Identify which cell holds the provided text, then report its [x, y] central coordinate. 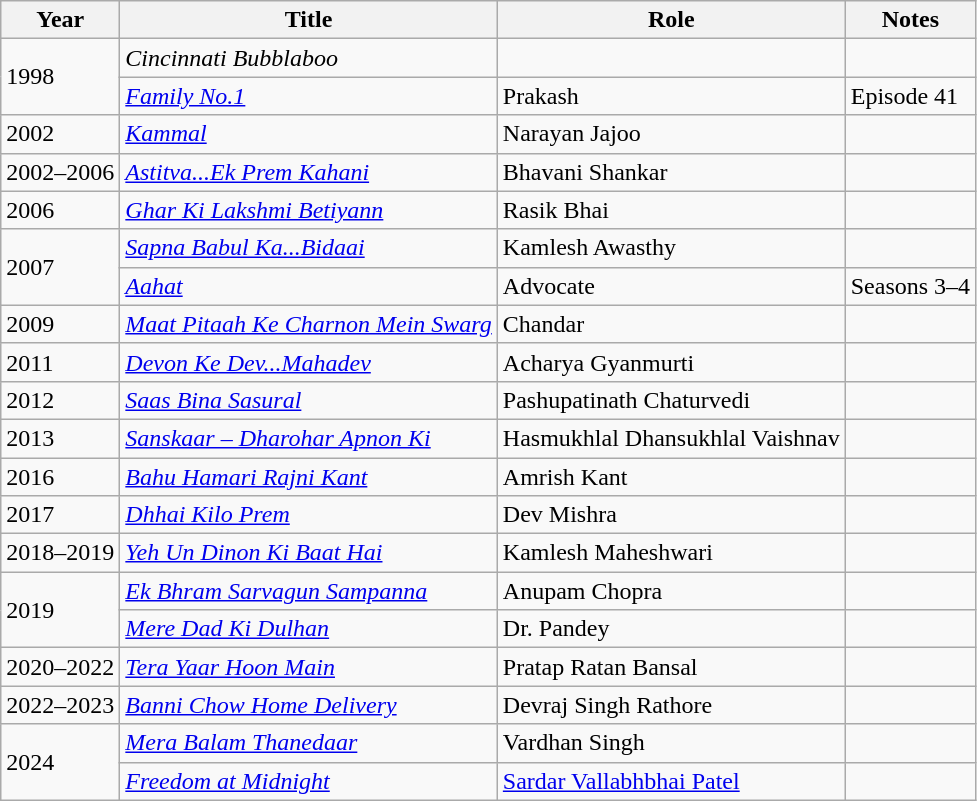
2007 [60, 267]
Narayan Jajoo [671, 134]
2006 [60, 210]
Kamlesh Maheshwari [671, 553]
Anupam Chopra [671, 591]
Kammal [309, 134]
Rasik Bhai [671, 210]
Title [309, 20]
Acharya Gyanmurti [671, 362]
2013 [60, 438]
Year [60, 20]
Episode 41 [910, 96]
2016 [60, 477]
Banni Chow Home Delivery [309, 705]
Mere Dad Ki Dulhan [309, 629]
Cincinnati Bubblaboo [309, 58]
1998 [60, 77]
Sanskaar – Dharohar Apnon Ki [309, 438]
Sardar Vallabhbhai Patel [671, 781]
2024 [60, 762]
Notes [910, 20]
Astitva...Ek Prem Kahani [309, 172]
2002 [60, 134]
Tera Yaar Hoon Main [309, 667]
Chandar [671, 324]
Ek Bhram Sarvagun Sampanna [309, 591]
Ghar Ki Lakshmi Betiyann [309, 210]
Pratap Ratan Bansal [671, 667]
Dev Mishra [671, 515]
Devon Ke Dev...Mahadev [309, 362]
Pashupatinath Chaturvedi [671, 400]
2019 [60, 610]
Yeh Un Dinon Ki Baat Hai [309, 553]
Devraj Singh Rathore [671, 705]
Role [671, 20]
Vardhan Singh [671, 743]
2002–2006 [60, 172]
Saas Bina Sasural [309, 400]
Amrish Kant [671, 477]
Dr. Pandey [671, 629]
Sapna Babul Ka...Bidaai [309, 248]
2017 [60, 515]
2009 [60, 324]
Family No.1 [309, 96]
Maat Pitaah Ke Charnon Mein Swarg [309, 324]
Mera Balam Thanedaar [309, 743]
2020–2022 [60, 667]
Aahat [309, 286]
Prakash [671, 96]
2022–2023 [60, 705]
Freedom at Midnight [309, 781]
Dhhai Kilo Prem [309, 515]
Seasons 3–4 [910, 286]
Bhavani Shankar [671, 172]
Advocate [671, 286]
2012 [60, 400]
2011 [60, 362]
Bahu Hamari Rajni Kant [309, 477]
Hasmukhlal Dhansukhlal Vaishnav [671, 438]
2018–2019 [60, 553]
Kamlesh Awasthy [671, 248]
